Find where the given text appears and provide that cell's center as [X, Y] coordinate. 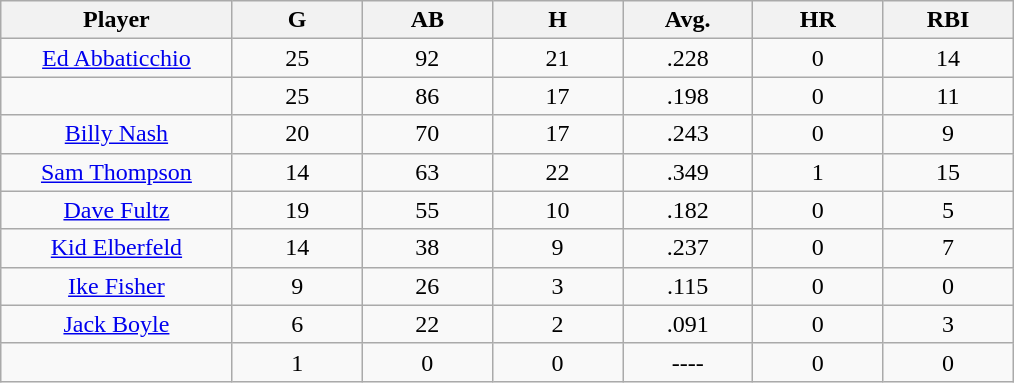
19 [297, 210]
---- [688, 362]
Ike Fisher [116, 286]
20 [297, 134]
.228 [688, 58]
Avg. [688, 20]
63 [427, 172]
.182 [688, 210]
Billy Nash [116, 134]
11 [948, 96]
7 [948, 248]
.115 [688, 286]
G [297, 20]
Ed Abbaticchio [116, 58]
.237 [688, 248]
5 [948, 210]
HR [818, 20]
.091 [688, 324]
Kid Elberfeld [116, 248]
Dave Fultz [116, 210]
.198 [688, 96]
Sam Thompson [116, 172]
6 [297, 324]
Player [116, 20]
15 [948, 172]
92 [427, 58]
Jack Boyle [116, 324]
RBI [948, 20]
10 [557, 210]
86 [427, 96]
AB [427, 20]
2 [557, 324]
.243 [688, 134]
H [557, 20]
26 [427, 286]
.349 [688, 172]
70 [427, 134]
38 [427, 248]
21 [557, 58]
55 [427, 210]
